Pinpoint the cell where the given text exists, returning its (X, Y) midpoint coordinate. 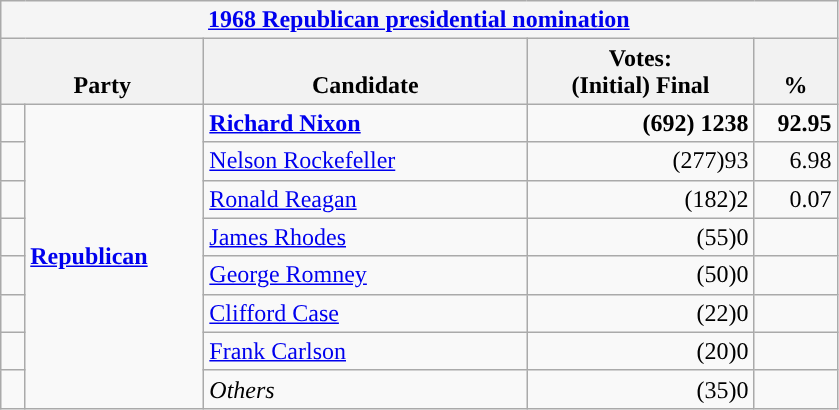
(22)0 (640, 313)
Ronald Reagan (366, 199)
(55)0 (640, 237)
Clifford Case (366, 313)
George Romney (366, 275)
(50)0 (640, 275)
Frank Carlson (366, 351)
% (796, 72)
6.98 (796, 161)
Party (102, 72)
Richard Nixon (366, 123)
(35)0 (640, 389)
0.07 (796, 199)
Nelson Rockefeller (366, 161)
Votes:(Initial) Final (640, 72)
(277)93 (640, 161)
James Rhodes (366, 237)
(182)2 (640, 199)
1968 Republican presidential nomination (419, 20)
(692) 1238 (640, 123)
92.95 (796, 123)
Republican (114, 256)
Others (366, 389)
(20)0 (640, 351)
Candidate (366, 72)
